Search for the cell housing the specified text and yield its [X, Y] center coordinate. 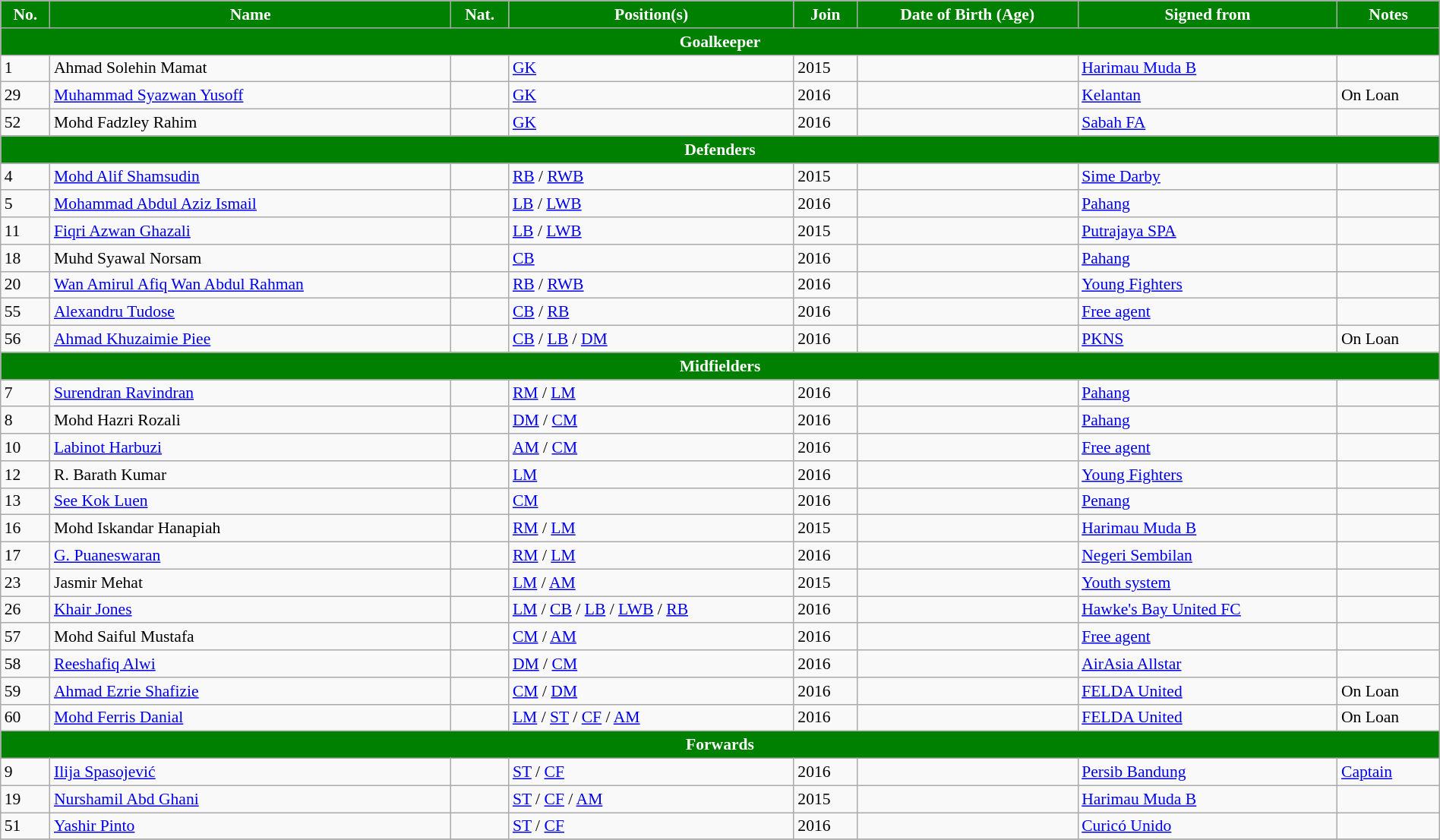
CB / LB / DM [652, 339]
Ahmad Solehin Mamat [251, 68]
5 [26, 204]
Goalkeeper [720, 42]
Reeshafiq Alwi [251, 664]
Captain [1388, 772]
CM / DM [652, 691]
Defenders [720, 150]
26 [26, 610]
Mohammad Abdul Aziz Ismail [251, 204]
Yashir Pinto [251, 826]
Position(s) [652, 14]
Mohd Ferris Danial [251, 718]
Mohd Hazri Rozali [251, 421]
Alexandru Tudose [251, 312]
Wan Amirul Afiq Wan Abdul Rahman [251, 285]
Kelantan [1208, 96]
Persib Bandung [1208, 772]
Ahmad Khuzaimie Piee [251, 339]
Penang [1208, 501]
29 [26, 96]
Jasmir Mehat [251, 583]
CM / AM [652, 637]
Mohd Iskandar Hanapiah [251, 529]
Surendran Ravindran [251, 393]
59 [26, 691]
Mohd Fadzley Rahim [251, 123]
LM / AM [652, 583]
12 [26, 475]
Negeri Sembilan [1208, 556]
Curicó Unido [1208, 826]
Sabah FA [1208, 123]
AM / CM [652, 447]
7 [26, 393]
Mohd Saiful Mustafa [251, 637]
Name [251, 14]
18 [26, 258]
Nat. [479, 14]
58 [26, 664]
Fiqri Azwan Ghazali [251, 231]
56 [26, 339]
11 [26, 231]
Putrajaya SPA [1208, 231]
CM [652, 501]
See Kok Luen [251, 501]
55 [26, 312]
PKNS [1208, 339]
G. Puaneswaran [251, 556]
Labinot Harbuzi [251, 447]
Join [825, 14]
13 [26, 501]
16 [26, 529]
17 [26, 556]
LM [652, 475]
Hawke's Bay United FC [1208, 610]
AirAsia Allstar [1208, 664]
No. [26, 14]
4 [26, 177]
CB / RB [652, 312]
Youth system [1208, 583]
10 [26, 447]
Date of Birth (Age) [968, 14]
LM / ST / CF / AM [652, 718]
Muhammad Syazwan Yusoff [251, 96]
20 [26, 285]
LM / CB / LB / LWB / RB [652, 610]
Khair Jones [251, 610]
R. Barath Kumar [251, 475]
CB [652, 258]
19 [26, 799]
Sime Darby [1208, 177]
60 [26, 718]
57 [26, 637]
9 [26, 772]
51 [26, 826]
23 [26, 583]
8 [26, 421]
Ilija Spasojević [251, 772]
Nurshamil Abd Ghani [251, 799]
Ahmad Ezrie Shafizie [251, 691]
Midfielders [720, 366]
Muhd Syawal Norsam [251, 258]
Mohd Alif Shamsudin [251, 177]
ST / CF / AM [652, 799]
Notes [1388, 14]
52 [26, 123]
1 [26, 68]
Forwards [720, 745]
Signed from [1208, 14]
